Pinpoint the cell where the given text exists, returning its [X, Y] midpoint coordinate. 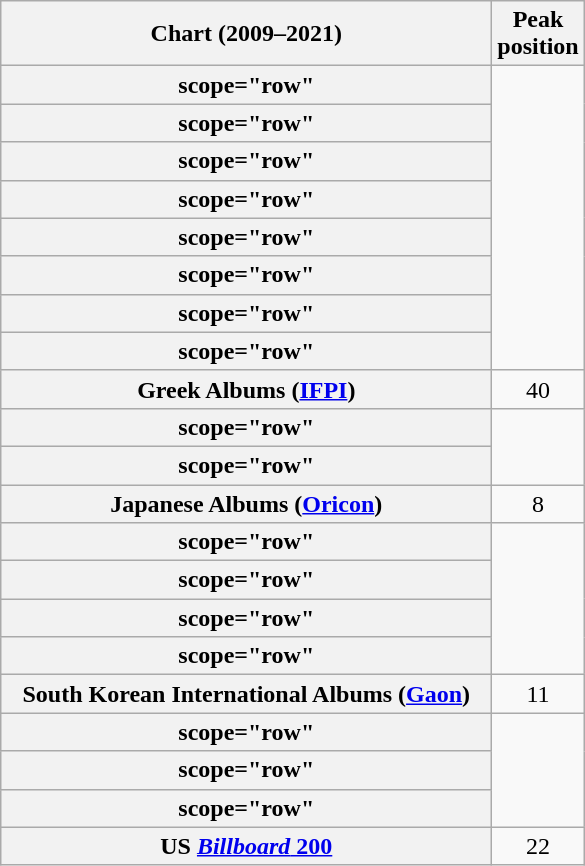
Japanese Albums (Oricon) [246, 503]
40 [538, 389]
US Billboard 200 [246, 846]
Greek Albums (IFPI) [246, 389]
22 [538, 846]
8 [538, 503]
11 [538, 694]
South Korean International Albums (Gaon) [246, 694]
Peakposition [538, 34]
Chart (2009–2021) [246, 34]
